Capture the cell that displays the provided text and extract its [x, y] central coordinate. 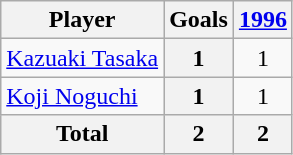
Kazuaki Tasaka [82, 58]
Player [82, 20]
1996 [262, 20]
Koji Noguchi [82, 96]
Total [82, 134]
Goals [199, 20]
